Return [x, y] of the center of cell containing provided text 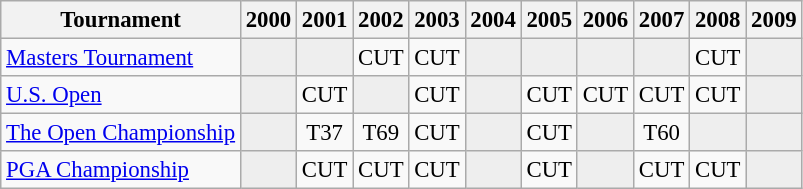
2000 [268, 20]
T60 [661, 133]
Masters Tournament [121, 58]
2001 [325, 20]
T37 [325, 133]
2004 [493, 20]
PGA Championship [121, 170]
2007 [661, 20]
Tournament [121, 20]
2005 [549, 20]
2009 [774, 20]
2003 [437, 20]
2002 [381, 20]
T69 [381, 133]
U.S. Open [121, 95]
2008 [718, 20]
The Open Championship [121, 133]
2006 [605, 20]
